For the text-containing cell, return its midpoint in (X, Y) coordinate format. 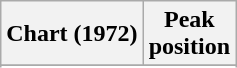
Chart (1972) (72, 34)
Peakposition (189, 34)
